Detect which cell encompasses the target text, then output its (X, Y) center coordinate. 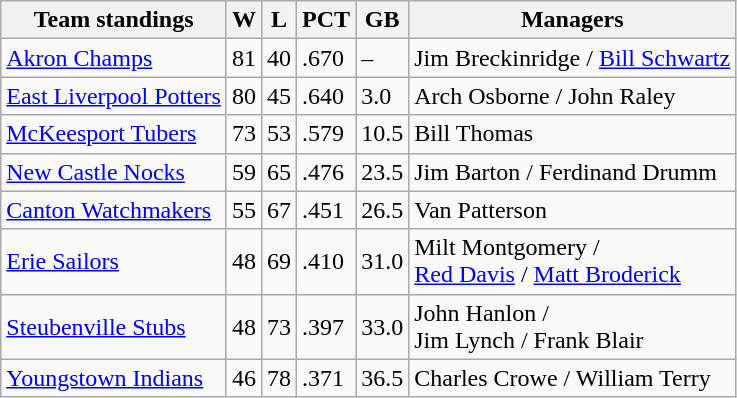
Bill Thomas (572, 134)
10.5 (382, 134)
.410 (326, 262)
40 (280, 58)
McKeesport Tubers (114, 134)
53 (280, 134)
Charles Crowe / William Terry (572, 378)
26.5 (382, 210)
Managers (572, 20)
Steubenville Stubs (114, 326)
78 (280, 378)
Jim Breckinridge / Bill Schwartz (572, 58)
Team standings (114, 20)
Van Patterson (572, 210)
.451 (326, 210)
45 (280, 96)
East Liverpool Potters (114, 96)
Canton Watchmakers (114, 210)
Youngstown Indians (114, 378)
New Castle Nocks (114, 172)
Milt Montgomery / Red Davis / Matt Broderick (572, 262)
L (280, 20)
55 (244, 210)
33.0 (382, 326)
John Hanlon /Jim Lynch / Frank Blair (572, 326)
81 (244, 58)
.371 (326, 378)
.640 (326, 96)
69 (280, 262)
Jim Barton / Ferdinand Drumm (572, 172)
65 (280, 172)
.397 (326, 326)
46 (244, 378)
36.5 (382, 378)
.670 (326, 58)
GB (382, 20)
23.5 (382, 172)
31.0 (382, 262)
3.0 (382, 96)
Erie Sailors (114, 262)
PCT (326, 20)
Arch Osborne / John Raley (572, 96)
.476 (326, 172)
67 (280, 210)
.579 (326, 134)
Akron Champs (114, 58)
80 (244, 96)
– (382, 58)
59 (244, 172)
W (244, 20)
